Detect which cell encompasses the target text, then output its [X, Y] center coordinate. 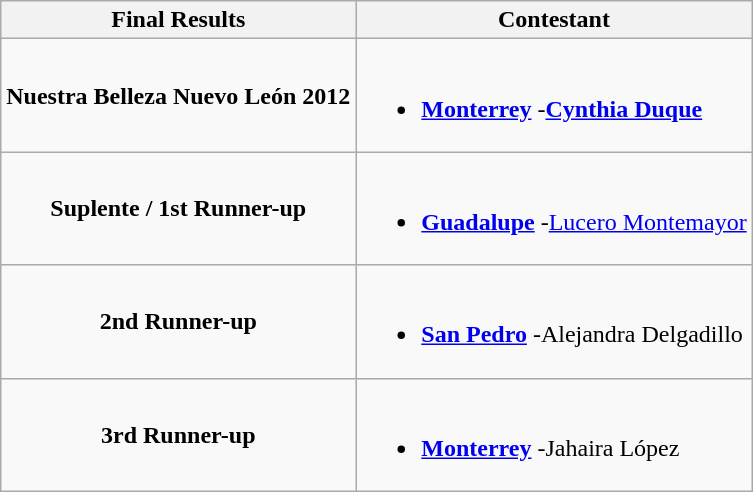
2nd Runner-up [178, 322]
Monterrey -Jahaira López [554, 434]
Guadalupe -Lucero Montemayor [554, 208]
San Pedro -Alejandra Delgadillo [554, 322]
Monterrey -Cynthia Duque [554, 96]
Contestant [554, 20]
Nuestra Belleza Nuevo León 2012 [178, 96]
Final Results [178, 20]
3rd Runner-up [178, 434]
Suplente / 1st Runner-up [178, 208]
